Locate the cell with the specified text and output its (x, y) center coordinate. 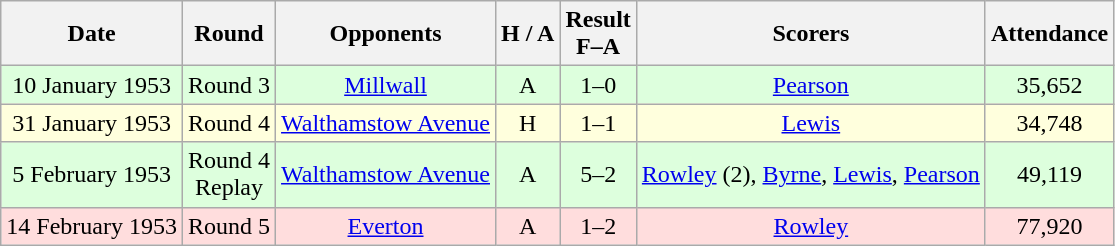
1–1 (598, 123)
49,119 (1049, 174)
5 February 1953 (92, 174)
H (528, 123)
Pearson (810, 85)
Scorers (810, 34)
Opponents (386, 34)
Round 4 (228, 123)
Everton (386, 226)
1–0 (598, 85)
35,652 (1049, 85)
Attendance (1049, 34)
ResultF–A (598, 34)
Round 4Replay (228, 174)
Rowley (810, 226)
34,748 (1049, 123)
Date (92, 34)
Round (228, 34)
31 January 1953 (92, 123)
5–2 (598, 174)
H / A (528, 34)
Lewis (810, 123)
Round 5 (228, 226)
1–2 (598, 226)
Rowley (2), Byrne, Lewis, Pearson (810, 174)
14 February 1953 (92, 226)
Millwall (386, 85)
77,920 (1049, 226)
Round 3 (228, 85)
10 January 1953 (92, 85)
